Detect which cell encompasses the target text, then output its [x, y] center coordinate. 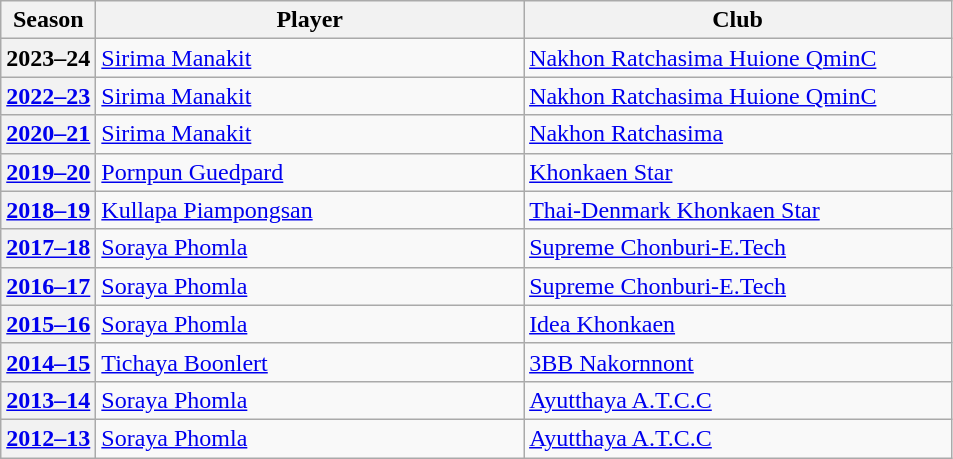
Tichaya Boonlert [310, 362]
2022–23 [48, 96]
Idea Khonkaen [738, 324]
Club [738, 20]
2019–20 [48, 172]
Pornpun Guedpard [310, 172]
2017–18 [48, 248]
2023–24 [48, 58]
2014–15 [48, 362]
2016–17 [48, 286]
Kullapa Piampongsan [310, 210]
2012–13 [48, 438]
2015–16 [48, 324]
3BB Nakornnont [738, 362]
Nakhon Ratchasima [738, 134]
Season [48, 20]
2018–19 [48, 210]
Player [310, 20]
Thai-Denmark Khonkaen Star [738, 210]
Khonkaen Star [738, 172]
2020–21 [48, 134]
2013–14 [48, 400]
